Locate the cell with the specified text and output its (x, y) center coordinate. 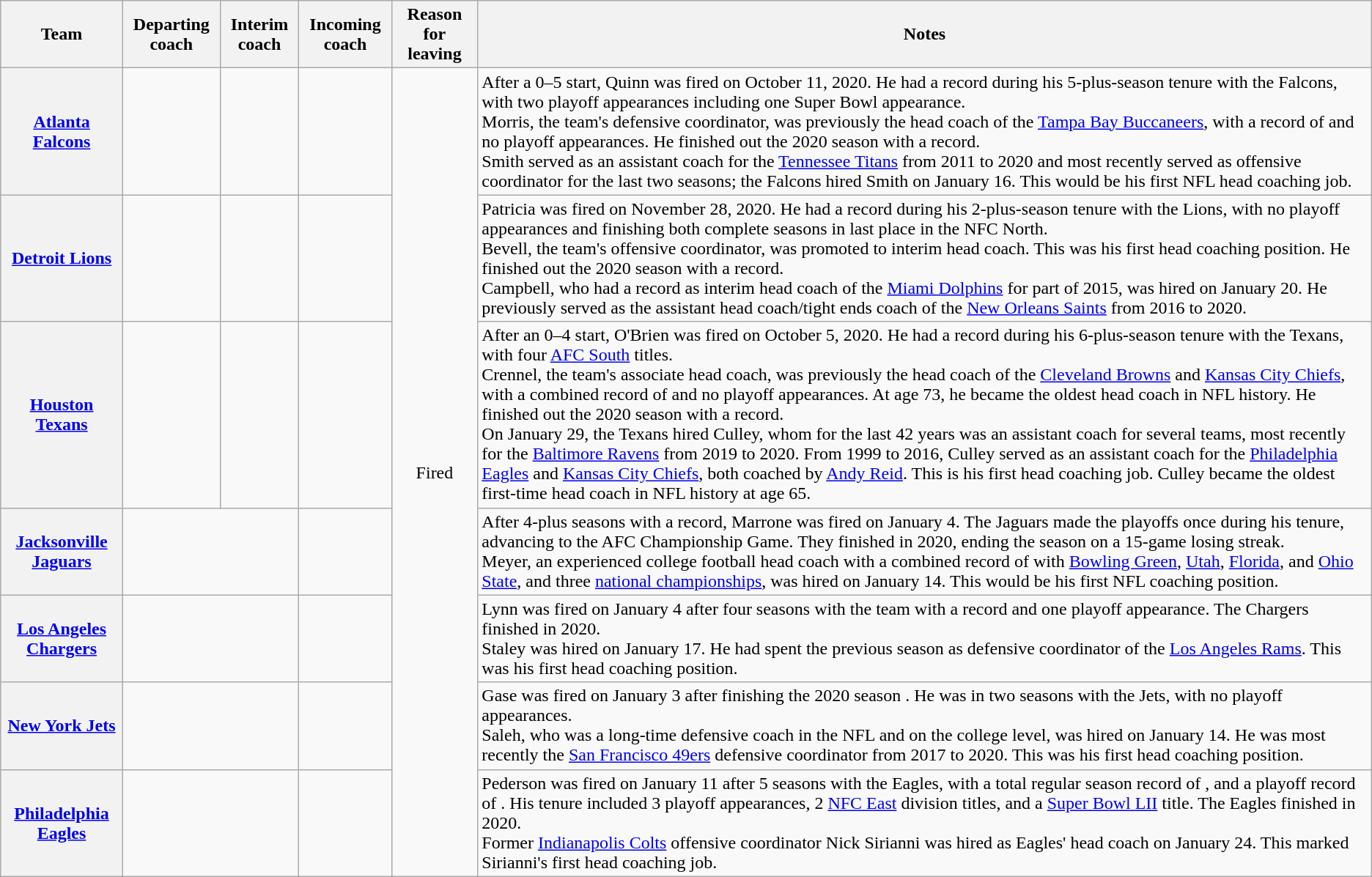
Team (62, 34)
Reason for leaving (435, 34)
Los Angeles Chargers (62, 639)
Philadelphia Eagles (62, 823)
Notes (925, 34)
Interim coach (259, 34)
New York Jets (62, 725)
Fired (435, 472)
Departing coach (171, 34)
Jacksonville Jaguars (62, 551)
Detroit Lions (62, 258)
Incoming coach (345, 34)
Atlanta Falcons (62, 132)
Houston Texans (62, 415)
